Identify which cell holds the provided text, then report its (x, y) central coordinate. 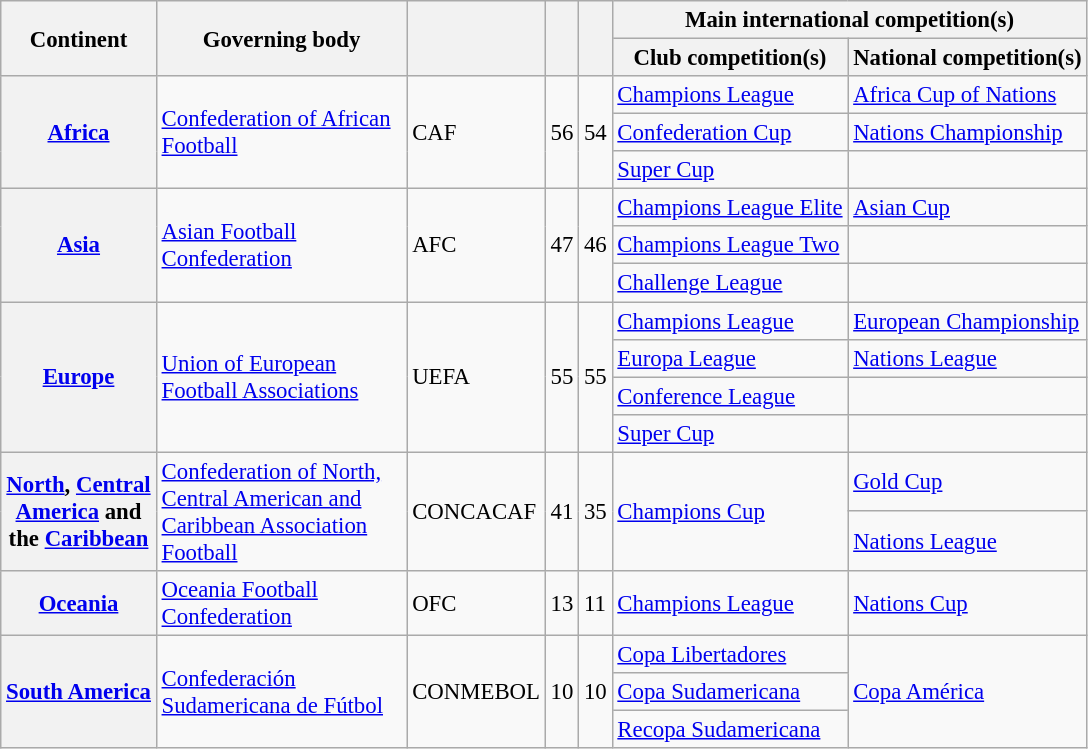
Europa League (730, 358)
Champions Cup (730, 512)
Europe (79, 377)
Continent (79, 38)
Copa Sudamericana (730, 692)
11 (596, 604)
Africa Cup of Nations (968, 95)
Nations Championship (968, 133)
46 (596, 246)
Governing body (282, 38)
47 (562, 246)
Confederation of North, Central American and Caribbean Association Football (282, 512)
CONCACAF (476, 512)
Challenge League (730, 283)
13 (562, 604)
European Championship (968, 321)
Copa Libertadores (730, 654)
Confederación Sudamericana de Fútbol (282, 692)
56 (562, 132)
35 (596, 512)
Asian Cup (968, 208)
Union of European Football Associations (282, 377)
Oceania (79, 604)
Asian Football Confederation (282, 246)
UEFA (476, 377)
Champions League Elite (730, 208)
Recopa Sudamericana (730, 729)
Asia (79, 246)
Confederation of African Football (282, 132)
Oceania Football Confederation (282, 604)
CAF (476, 132)
41 (562, 512)
Copa América (968, 692)
Africa (79, 132)
Gold Cup (968, 482)
South America (79, 692)
Champions League Two (730, 245)
National competition(s) (968, 58)
OFC (476, 604)
Nations Cup (968, 604)
Main international competition(s) (850, 20)
Conference League (730, 396)
AFC (476, 246)
Confederation Cup (730, 133)
Club competition(s) (730, 58)
North, CentralAmerica andthe Caribbean (79, 512)
54 (596, 132)
CONMEBOL (476, 692)
